Pinpoint the cell where the given text exists, returning its [X, Y] midpoint coordinate. 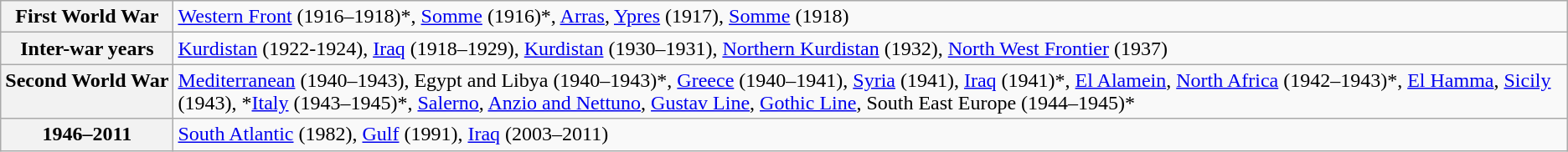
Western Front (1916–1918)*, Somme (1916)*, Arras, Ypres (1917), Somme (1918) [870, 17]
Second World War [87, 92]
Kurdistan (1922-1924), Iraq (1918–1929), Kurdistan (1930–1931), Northern Kurdistan (1932), North West Frontier (1937) [870, 48]
First World War [87, 17]
1946–2011 [87, 134]
Inter-war years [87, 48]
South Atlantic (1982), Gulf (1991), Iraq (2003–2011) [870, 134]
